Return the [x, y] coordinate for the center point of the cell that contains the specified text.  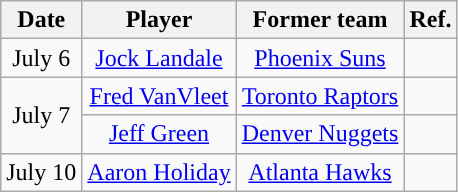
Fred VanVleet [159, 96]
Jeff Green [159, 134]
Date [42, 20]
Jock Landale [159, 58]
Player [159, 20]
July 7 [42, 115]
Atlanta Hawks [320, 172]
Phoenix Suns [320, 58]
July 6 [42, 58]
July 10 [42, 172]
Former team [320, 20]
Aaron Holiday [159, 172]
Ref. [430, 20]
Toronto Raptors [320, 96]
Denver Nuggets [320, 134]
